Locate the cell with the specified text and output its [X, Y] center coordinate. 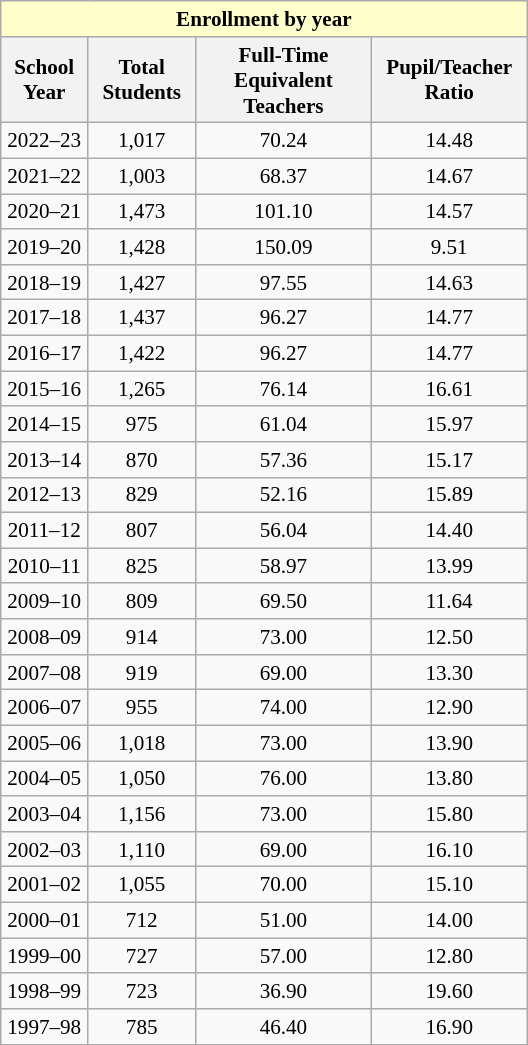
1997–98 [44, 1026]
723 [142, 990]
825 [142, 566]
150.09 [284, 246]
809 [142, 600]
56.04 [284, 530]
1,055 [142, 884]
1,110 [142, 848]
15.89 [449, 494]
68.37 [284, 176]
74.00 [284, 708]
14.63 [449, 282]
727 [142, 956]
712 [142, 920]
12.50 [449, 636]
76.14 [284, 388]
1,018 [142, 742]
36.90 [284, 990]
2013–14 [44, 460]
Total Students [142, 79]
2022–23 [44, 140]
1998–99 [44, 990]
12.80 [449, 956]
2010–11 [44, 566]
1,422 [142, 352]
2005–06 [44, 742]
70.24 [284, 140]
2002–03 [44, 848]
1,427 [142, 282]
School Year [44, 79]
2008–09 [44, 636]
955 [142, 708]
2004–05 [44, 778]
1,050 [142, 778]
58.97 [284, 566]
1999–00 [44, 956]
Enrollment by year [264, 18]
14.48 [449, 140]
11.64 [449, 600]
16.10 [449, 848]
2015–16 [44, 388]
9.51 [449, 246]
2019–20 [44, 246]
61.04 [284, 424]
1,428 [142, 246]
76.00 [284, 778]
2018–19 [44, 282]
52.16 [284, 494]
46.40 [284, 1026]
Pupil/Teacher Ratio [449, 79]
1,156 [142, 814]
57.36 [284, 460]
2000–01 [44, 920]
2017–18 [44, 318]
2016–17 [44, 352]
919 [142, 672]
14.40 [449, 530]
13.90 [449, 742]
1,437 [142, 318]
16.61 [449, 388]
1,003 [142, 176]
51.00 [284, 920]
70.00 [284, 884]
2006–07 [44, 708]
69.50 [284, 600]
Full-Time Equivalent Teachers [284, 79]
97.55 [284, 282]
2012–13 [44, 494]
13.99 [449, 566]
2009–10 [44, 600]
2021–22 [44, 176]
15.80 [449, 814]
15.10 [449, 884]
14.67 [449, 176]
57.00 [284, 956]
2003–04 [44, 814]
15.97 [449, 424]
1,017 [142, 140]
14.00 [449, 920]
2011–12 [44, 530]
19.60 [449, 990]
13.80 [449, 778]
1,473 [142, 212]
1,265 [142, 388]
2020–21 [44, 212]
2007–08 [44, 672]
914 [142, 636]
870 [142, 460]
785 [142, 1026]
14.57 [449, 212]
101.10 [284, 212]
829 [142, 494]
807 [142, 530]
2001–02 [44, 884]
15.17 [449, 460]
975 [142, 424]
12.90 [449, 708]
16.90 [449, 1026]
13.30 [449, 672]
2014–15 [44, 424]
